Return the [X, Y] coordinate for the center point of the cell that contains the specified text.  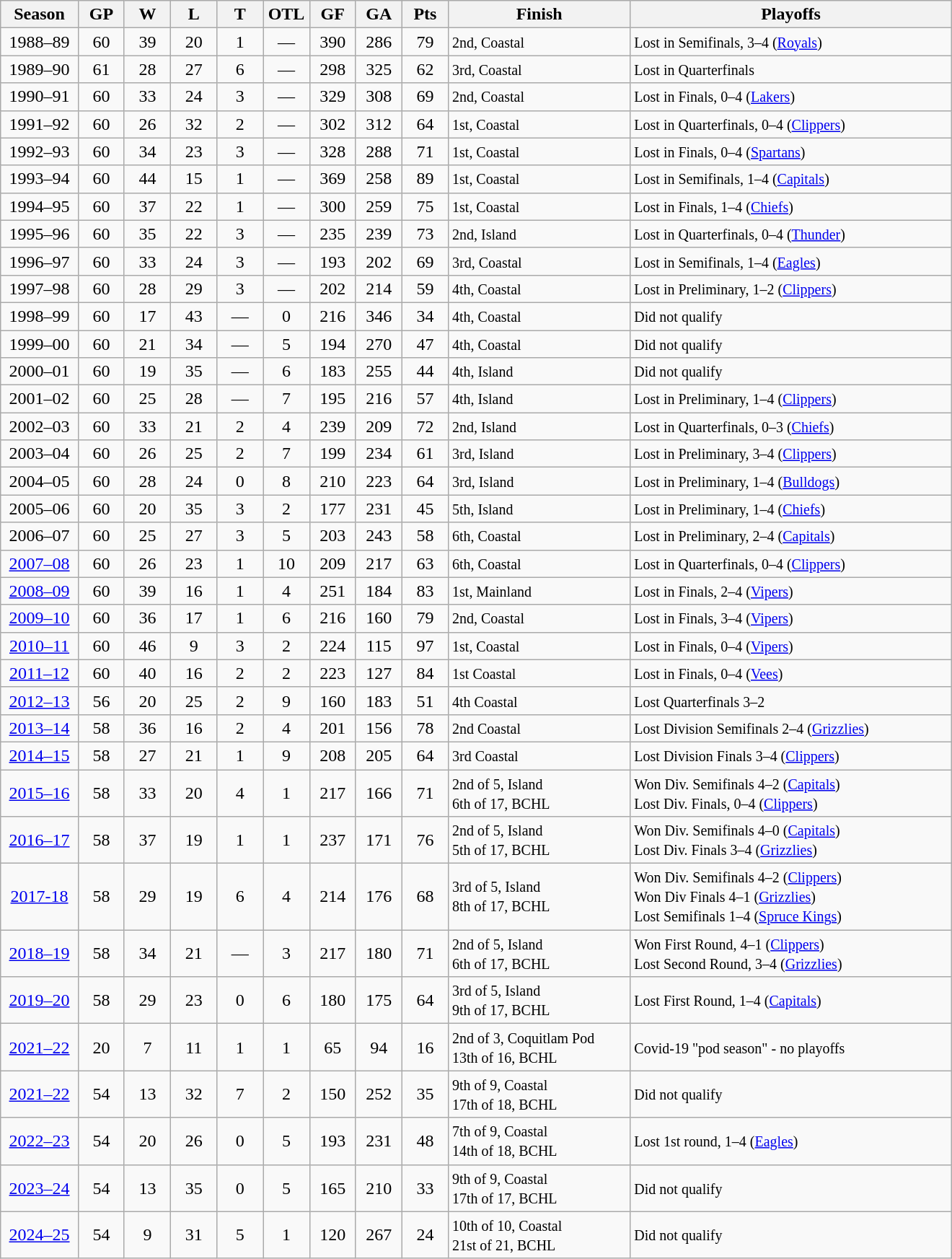
Won Div. Semifinals 4–0 (Capitals)Lost Div. Finals 3–4 (Grizzlies) [790, 840]
177 [332, 509]
201 [332, 728]
Lost in Finals, 0–4 (Vees) [790, 673]
76 [425, 840]
208 [332, 755]
2013–14 [40, 728]
2008–09 [40, 591]
47 [425, 344]
Lost in Semifinals, 3–4 (Royals) [790, 42]
62 [425, 69]
369 [332, 179]
2019–20 [40, 1000]
10th of 10, Coastal21st of 21, BCHL [539, 1235]
3rd of 5, Island8th of 17, BCHL [539, 897]
51 [425, 701]
31 [194, 1235]
Won First Round, 4–1 (Clippers)Lost Second Round, 3–4 (Grizzlies) [790, 954]
83 [425, 591]
2022–23 [40, 1141]
2004–05 [40, 481]
Lost in Finals, 0–4 (Lakers) [790, 97]
65 [332, 1048]
2014–15 [40, 755]
57 [425, 399]
224 [332, 646]
3rd of 5, Island9th of 17, BCHL [539, 1000]
1996–97 [40, 261]
1991–92 [40, 124]
11 [194, 1048]
2015–16 [40, 792]
2018–19 [40, 954]
203 [332, 536]
Lost in Finals, 3–4 (Vipers) [790, 618]
1992–93 [40, 152]
7th of 9, Coastal14th of 18, BCHL [539, 1141]
Lost in Preliminary, 2–4 (Capitals) [790, 536]
312 [379, 124]
Covid-19 "pod season" - no playoffs [790, 1048]
Lost in Quarterfinals [790, 69]
2011–12 [40, 673]
Pts [425, 14]
Lost in Finals, 2–4 (Vipers) [790, 591]
255 [379, 372]
175 [379, 1000]
2009–10 [40, 618]
2nd of 3, Coquitlam Pod13th of 16, BCHL [539, 1048]
199 [332, 454]
194 [332, 344]
GA [379, 14]
346 [379, 316]
1998–99 [40, 316]
2012–13 [40, 701]
2000–01 [40, 372]
97 [425, 646]
3rd Coastal [539, 755]
1993–94 [40, 179]
89 [425, 179]
Lost in Finals, 1–4 (Chiefs) [790, 206]
W [147, 14]
Lost First Round, 1–4 (Capitals) [790, 1000]
302 [332, 124]
Season [40, 14]
Lost in Semifinals, 1–4 (Capitals) [790, 179]
205 [379, 755]
176 [379, 897]
Lost in Semifinals, 1–4 (Eagles) [790, 261]
237 [332, 840]
72 [425, 426]
Lost Quarterfinals 3–2 [790, 701]
Lost 1st round, 1–4 (Eagles) [790, 1141]
150 [332, 1094]
165 [332, 1188]
46 [147, 646]
Lost in Quarterfinals, 0–4 (Thunder) [790, 234]
195 [332, 399]
2001–02 [40, 399]
235 [332, 234]
T [240, 14]
Lost Division Semifinals 2–4 (Grizzlies) [790, 728]
Won Div. Semifinals 4–2 (Clippers)Won Div Finals 4–1 (Grizzlies)Lost Semifinals 1–4 (Spruce Kings) [790, 897]
251 [332, 591]
325 [379, 69]
1997–98 [40, 289]
115 [379, 646]
8 [286, 481]
2nd Coastal [539, 728]
43 [194, 316]
5th, Island [539, 509]
Lost in Preliminary, 1–4 (Bulldogs) [790, 481]
286 [379, 42]
1994–95 [40, 206]
390 [332, 42]
2002–03 [40, 426]
Playoffs [790, 14]
68 [425, 897]
73 [425, 234]
258 [379, 179]
171 [379, 840]
156 [379, 728]
1990–91 [40, 97]
48 [425, 1141]
252 [379, 1094]
1988–89 [40, 42]
127 [379, 673]
166 [379, 792]
94 [379, 1048]
Lost Division Finals 3–4 (Clippers) [790, 755]
45 [425, 509]
270 [379, 344]
15 [194, 179]
Lost in Finals, 0–4 (Spartans) [790, 152]
GP [101, 14]
84 [425, 673]
184 [379, 591]
Finish [539, 14]
Won Div. Semifinals 4–2 (Capitals)Lost Div. Finals, 0–4 (Clippers) [790, 792]
4th Coastal [539, 701]
259 [379, 206]
Lost in Quarterfinals, 0–3 (Chiefs) [790, 426]
Lost in Preliminary, 1–4 (Chiefs) [790, 509]
78 [425, 728]
1995–96 [40, 234]
9th of 9, Coastal17th of 18, BCHL [539, 1094]
Lost in Preliminary, 3–4 (Clippers) [790, 454]
2017-18 [40, 897]
1st Coastal [539, 673]
2024–25 [40, 1235]
328 [332, 152]
2005–06 [40, 509]
2003–04 [40, 454]
1989–90 [40, 69]
63 [425, 563]
Lost in Preliminary, 1–2 (Clippers) [790, 289]
2023–24 [40, 1188]
Lost in Preliminary, 1–4 (Clippers) [790, 399]
267 [379, 1235]
2nd of 5, Island5th of 17, BCHL [539, 840]
1999–00 [40, 344]
300 [332, 206]
2010–11 [40, 646]
10 [286, 563]
298 [332, 69]
308 [379, 97]
Lost in Finals, 0–4 (Vipers) [790, 646]
56 [101, 701]
59 [425, 289]
40 [147, 673]
OTL [286, 14]
1st, Mainland [539, 591]
GF [332, 14]
L [194, 14]
288 [379, 152]
2007–08 [40, 563]
2016–17 [40, 840]
2006–07 [40, 536]
329 [332, 97]
75 [425, 206]
9th of 9, Coastal17th of 17, BCHL [539, 1188]
243 [379, 536]
120 [332, 1235]
234 [379, 454]
